Identify which cell holds the provided text, then report its [X, Y] central coordinate. 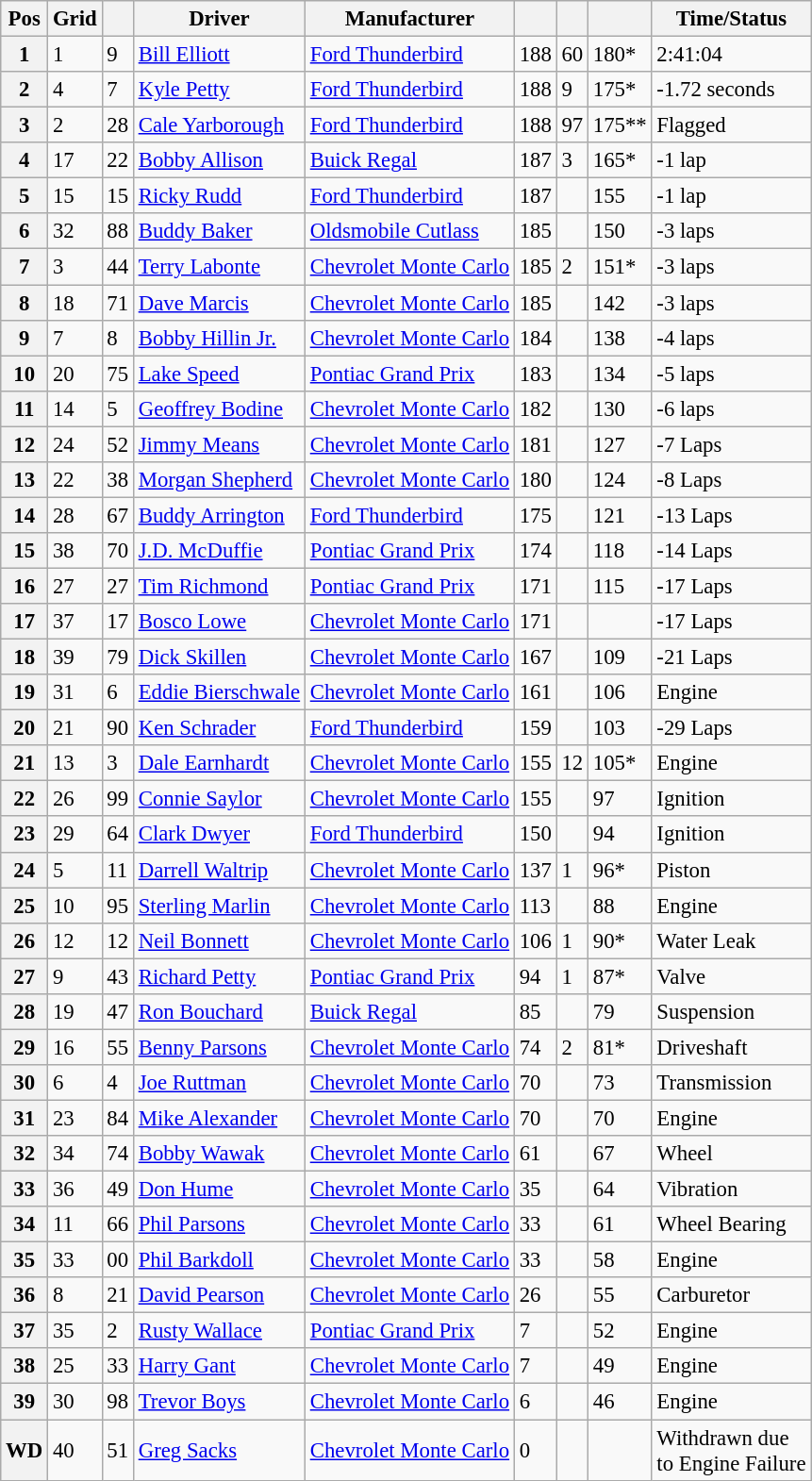
Dick Skillen [219, 657]
47 [117, 1012]
58 [621, 1260]
-5 laps [732, 374]
Driver [219, 19]
-8 Laps [732, 480]
-4 laps [732, 338]
Mike Alexander [219, 1118]
Bobby Allison [219, 160]
Carburetor [732, 1295]
Richard Petty [219, 976]
00 [117, 1260]
-21 Laps [732, 657]
90 [117, 728]
159 [536, 728]
51 [117, 1451]
Flagged [732, 125]
Joe Ruttman [219, 1083]
98 [117, 1402]
161 [536, 692]
WD [25, 1451]
130 [621, 408]
118 [621, 551]
Cale Yarborough [219, 125]
Buddy Baker [219, 231]
Connie Saylor [219, 799]
181 [536, 444]
124 [621, 480]
95 [117, 906]
Ken Schrader [219, 728]
Sterling Marlin [219, 906]
Bosco Lowe [219, 622]
127 [621, 444]
105* [621, 763]
Phil Barkdoll [219, 1260]
Rusty Wallace [219, 1331]
75 [117, 374]
2:41:04 [732, 55]
165* [621, 160]
142 [621, 303]
Water Leak [732, 940]
Driveshaft [732, 1047]
71 [117, 303]
Bobby Hillin Jr. [219, 338]
138 [621, 338]
Buddy Arrington [219, 515]
113 [536, 906]
Clark Dwyer [219, 835]
44 [117, 267]
Wheel [732, 1154]
Morgan Shepherd [219, 480]
Suspension [732, 1012]
184 [536, 338]
167 [536, 657]
174 [536, 551]
Pos [25, 19]
180 [536, 480]
Oldsmobile Cutlass [409, 231]
Wheel Bearing [732, 1224]
Vibration [732, 1190]
90* [621, 940]
Dave Marcis [219, 303]
85 [536, 1012]
109 [621, 657]
J.D. McDuffie [219, 551]
Harry Gant [219, 1367]
Terry Labonte [219, 267]
0 [536, 1451]
-7 Laps [732, 444]
66 [117, 1224]
Neil Bonnett [219, 940]
175* [621, 90]
87* [621, 976]
Time/Status [732, 19]
Darrell Waltrip [219, 870]
137 [536, 870]
81* [621, 1047]
Transmission [732, 1083]
Bill Elliott [219, 55]
Ricky Rudd [219, 196]
180* [621, 55]
-1.72 seconds [732, 90]
Bobby Wawak [219, 1154]
Dale Earnhardt [219, 763]
Valve [732, 976]
43 [117, 976]
182 [536, 408]
Kyle Petty [219, 90]
Geoffrey Bodine [219, 408]
Benny Parsons [219, 1047]
-13 Laps [732, 515]
-14 Laps [732, 551]
Manufacturer [409, 19]
60 [572, 55]
175 [536, 515]
175** [621, 125]
115 [621, 586]
73 [621, 1083]
Ron Bouchard [219, 1012]
103 [621, 728]
David Pearson [219, 1295]
Piston [732, 870]
46 [621, 1402]
Eddie Bierschwale [219, 692]
Lake Speed [219, 374]
99 [117, 799]
Withdrawn dueto Engine Failure [732, 1451]
Phil Parsons [219, 1224]
134 [621, 374]
-6 laps [732, 408]
84 [117, 1118]
151* [621, 267]
183 [536, 374]
121 [621, 515]
-29 Laps [732, 728]
Don Hume [219, 1190]
Trevor Boys [219, 1402]
96* [621, 870]
Grid [75, 19]
Jimmy Means [219, 444]
40 [75, 1451]
Greg Sacks [219, 1451]
Tim Richmond [219, 586]
